Extract the (x, y) coordinate from the center of the cell holding the provided text.  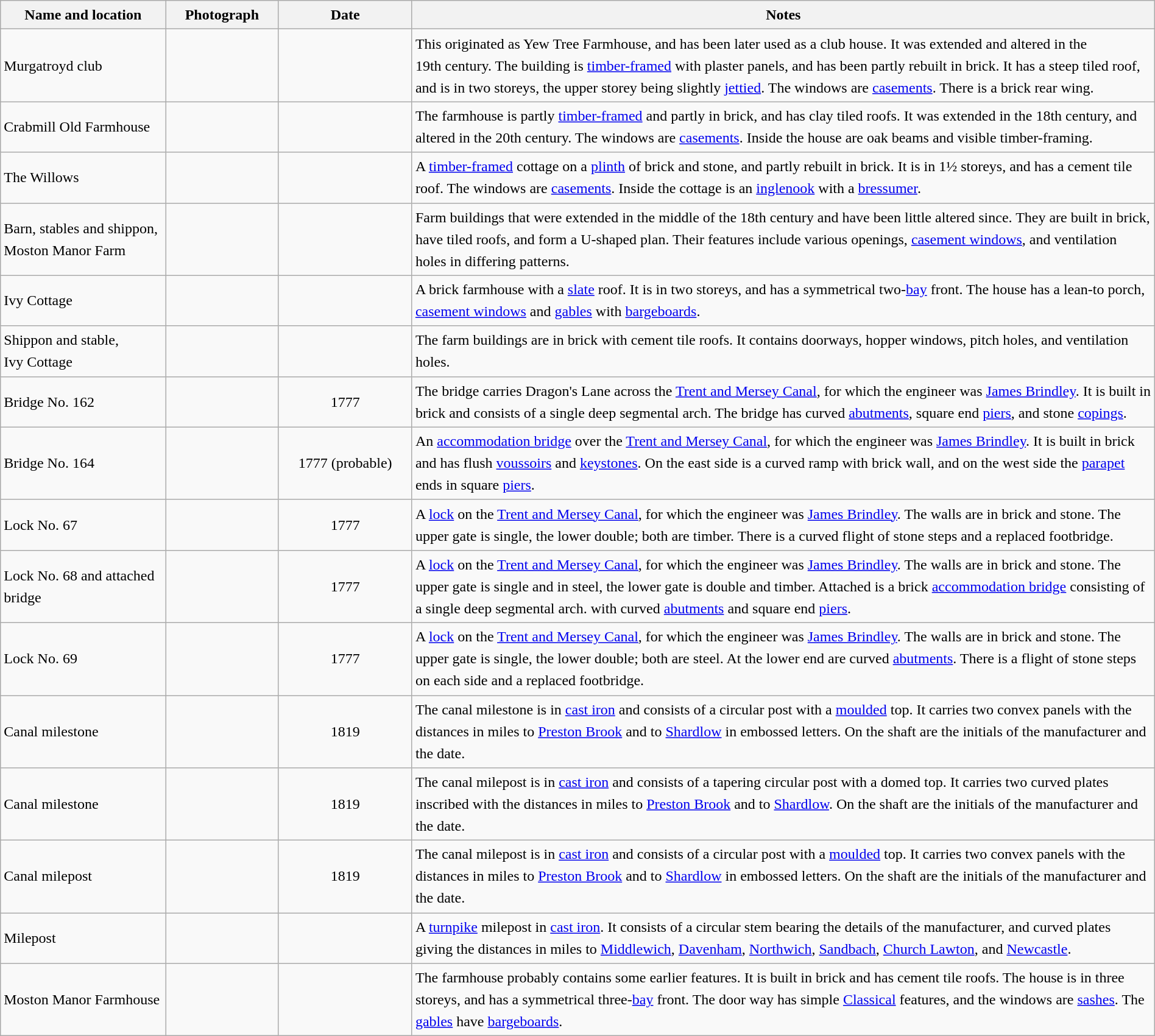
Canal milepost (83, 877)
Barn, stables and shippon, Moston Manor Farm (83, 239)
Notes (783, 15)
Name and location (83, 15)
Milepost (83, 938)
Date (345, 15)
Bridge No. 164 (83, 463)
Photograph (222, 15)
Lock No. 68 and attached bridge (83, 586)
1777 (probable) (345, 463)
Lock No. 69 (83, 659)
Crabmill Old Farmhouse (83, 127)
Ivy Cottage (83, 301)
Bridge No. 162 (83, 402)
Moston Manor Farmhouse (83, 1000)
The Willows (83, 178)
The farm buildings are in brick with cement tile roofs. It contains doorways, hopper windows, pitch holes, and ventilation holes. (783, 351)
Shippon and stable,Ivy Cottage (83, 351)
Murgatroyd club (83, 66)
Lock No. 67 (83, 525)
